Capture the cell that displays the provided text and extract its (X, Y) central coordinate. 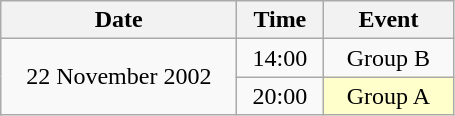
14:00 (280, 58)
Time (280, 20)
22 November 2002 (119, 77)
Group A (388, 96)
20:00 (280, 96)
Date (119, 20)
Group B (388, 58)
Event (388, 20)
